Scan for the cell matching the given text and deliver its (x, y) coordinate at center. 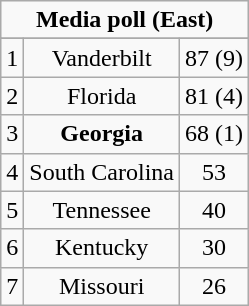
40 (214, 210)
Tennessee (102, 210)
6 (12, 248)
68 (1) (214, 134)
3 (12, 134)
53 (214, 172)
Vanderbilt (102, 58)
2 (12, 96)
87 (9) (214, 58)
Missouri (102, 286)
81 (4) (214, 96)
South Carolina (102, 172)
Media poll (East) (125, 20)
4 (12, 172)
Kentucky (102, 248)
7 (12, 286)
26 (214, 286)
30 (214, 248)
Georgia (102, 134)
Florida (102, 96)
1 (12, 58)
5 (12, 210)
